Scan for the cell matching the given text and deliver its (x, y) coordinate at center. 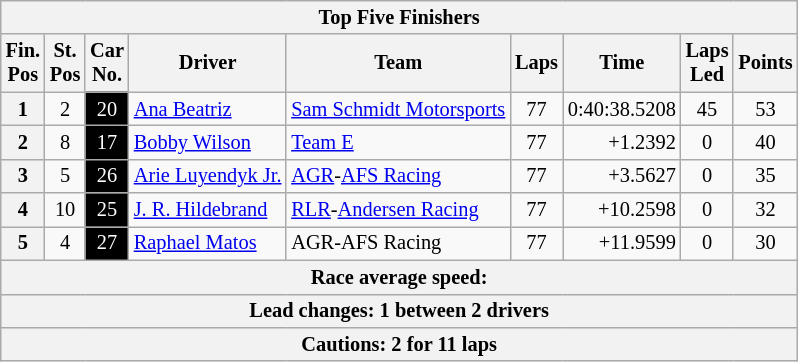
+10.2598 (622, 210)
Lead changes: 1 between 2 drivers (400, 311)
17 (107, 142)
Team E (398, 142)
1 (23, 109)
20 (107, 109)
Raphael Matos (208, 243)
Driver (208, 63)
26 (107, 176)
Arie Luyendyk Jr. (208, 176)
40 (765, 142)
St.Pos (65, 63)
Cautions: 2 for 11 laps (400, 344)
Laps (536, 63)
+3.5627 (622, 176)
LapsLed (708, 63)
53 (765, 109)
32 (765, 210)
35 (765, 176)
30 (765, 243)
3 (23, 176)
Top Five Finishers (400, 17)
Sam Schmidt Motorsports (398, 109)
Fin.Pos (23, 63)
Ana Beatriz (208, 109)
RLR-Andersen Racing (398, 210)
Team (398, 63)
0:40:38.5208 (622, 109)
J. R. Hildebrand (208, 210)
45 (708, 109)
27 (107, 243)
8 (65, 142)
Bobby Wilson (208, 142)
+11.9599 (622, 243)
10 (65, 210)
Time (622, 63)
Points (765, 63)
CarNo. (107, 63)
+1.2392 (622, 142)
25 (107, 210)
Race average speed: (400, 277)
